Return [x, y] of the center of cell containing provided text 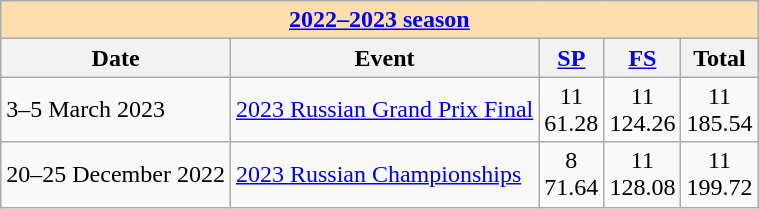
2023 Russian Championships [384, 174]
11 185.54 [720, 110]
SP [572, 58]
2023 Russian Grand Prix Final [384, 110]
Event [384, 58]
11 199.72 [720, 174]
FS [642, 58]
11 61.28 [572, 110]
2022–2023 season [380, 20]
Date [116, 58]
20–25 December 2022 [116, 174]
Total [720, 58]
11 124.26 [642, 110]
8 71.64 [572, 174]
3–5 March 2023 [116, 110]
11 128.08 [642, 174]
